Detect which cell encompasses the target text, then output its [x, y] center coordinate. 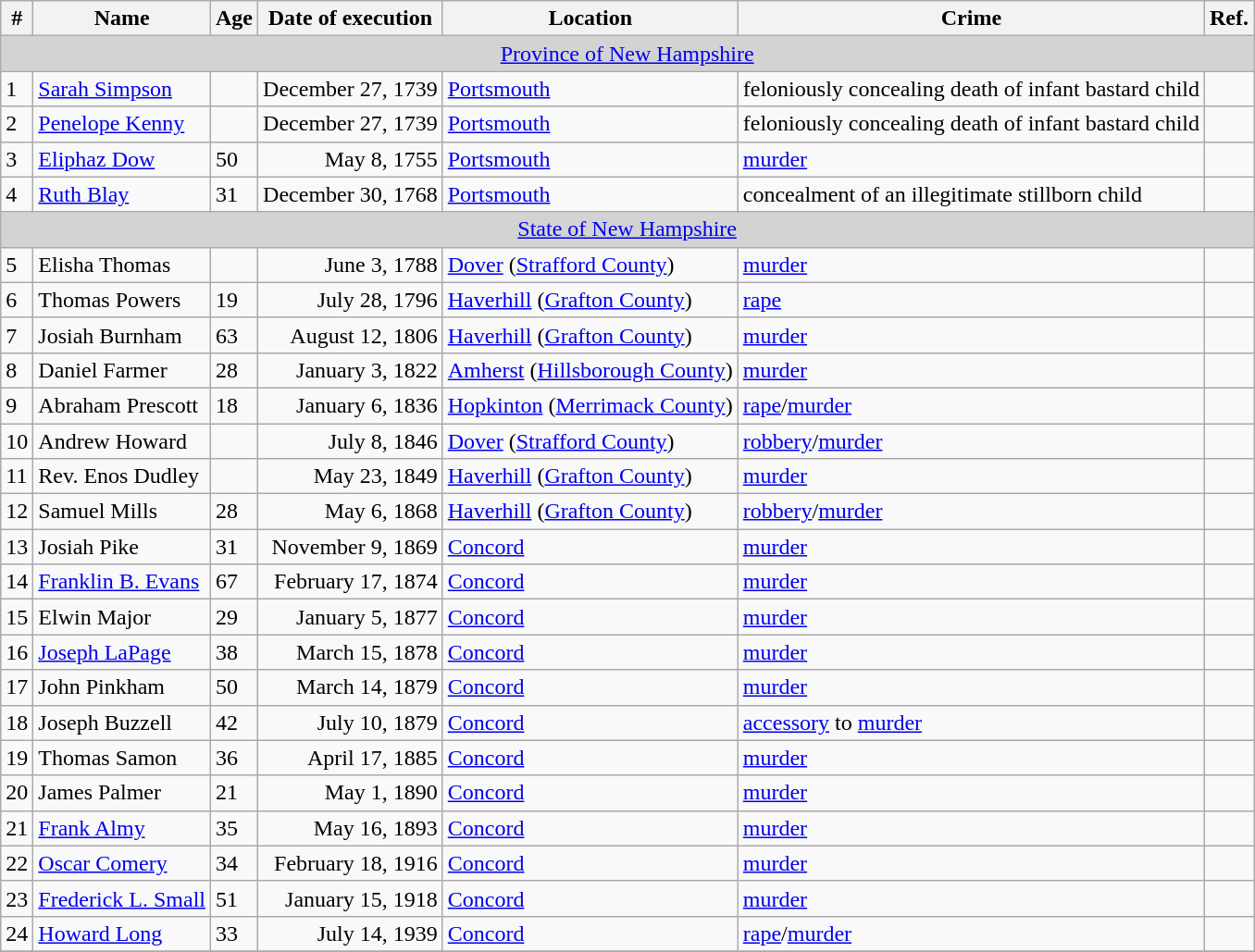
James Palmer [122, 793]
March 14, 1879 [351, 687]
Josiah Pike [122, 547]
13 [17, 547]
Name [122, 19]
Age [235, 19]
Joseph LaPage [122, 652]
John Pinkham [122, 687]
May 1, 1890 [351, 793]
Hopkinton (Merrimack County) [590, 405]
Location [590, 19]
December 30, 1768 [351, 194]
May 6, 1868 [351, 512]
38 [235, 652]
Joseph Buzzell [122, 723]
July 10, 1879 [351, 723]
22 [17, 863]
January 6, 1836 [351, 405]
# [17, 19]
May 8, 1755 [351, 159]
23 [17, 898]
April 17, 1885 [351, 758]
February 17, 1874 [351, 582]
42 [235, 723]
67 [235, 582]
March 15, 1878 [351, 652]
State of New Hampshire [627, 229]
7 [17, 335]
Howard Long [122, 933]
8 [17, 370]
51 [235, 898]
January 3, 1822 [351, 370]
January 5, 1877 [351, 617]
17 [17, 687]
14 [17, 582]
33 [235, 933]
November 9, 1869 [351, 547]
Rev. Enos Dudley [122, 476]
36 [235, 758]
10 [17, 441]
July 28, 1796 [351, 300]
35 [235, 828]
29 [235, 617]
Josiah Burnham [122, 335]
2 [17, 124]
Sarah Simpson [122, 89]
Ruth Blay [122, 194]
Ref. [1229, 19]
May 23, 1849 [351, 476]
Frederick L. Small [122, 898]
Oscar Comery [122, 863]
Frank Almy [122, 828]
Andrew Howard [122, 441]
6 [17, 300]
Elwin Major [122, 617]
Thomas Samon [122, 758]
July 14, 1939 [351, 933]
Thomas Powers [122, 300]
Date of execution [351, 19]
August 12, 1806 [351, 335]
June 3, 1788 [351, 265]
Elisha Thomas [122, 265]
Crime [971, 19]
accessory to murder [971, 723]
9 [17, 405]
Amherst (Hillsborough County) [590, 370]
Daniel Farmer [122, 370]
16 [17, 652]
15 [17, 617]
Eliphaz Dow [122, 159]
January 15, 1918 [351, 898]
5 [17, 265]
Franklin B. Evans [122, 582]
May 16, 1893 [351, 828]
February 18, 1916 [351, 863]
12 [17, 512]
24 [17, 933]
34 [235, 863]
rape [971, 300]
Samuel Mills [122, 512]
11 [17, 476]
3 [17, 159]
July 8, 1846 [351, 441]
concealment of an illegitimate stillborn child [971, 194]
1 [17, 89]
63 [235, 335]
4 [17, 194]
Penelope Kenny [122, 124]
20 [17, 793]
Abraham Prescott [122, 405]
Province of New Hampshire [627, 54]
